Output the [x, y] coordinate of the center of the cell containing the given text.  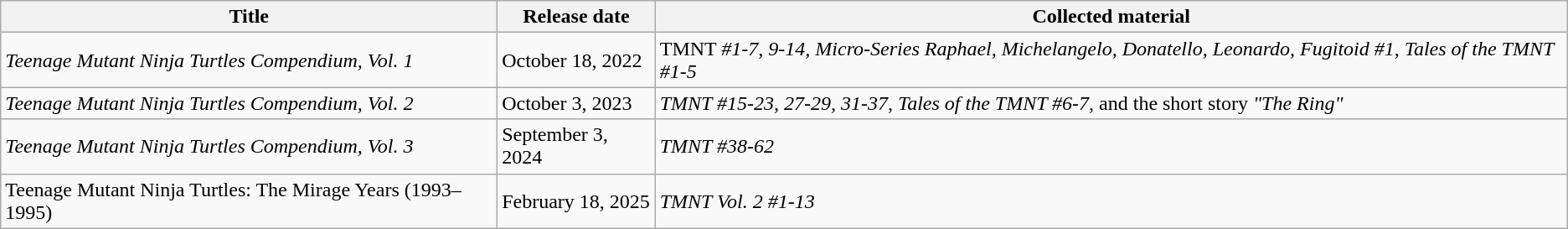
October 18, 2022 [576, 60]
TMNT #1-7, 9-14, Micro-Series Raphael, Michelangelo, Donatello, Leonardo, Fugitoid #1, Tales of the TMNT #1-5 [1111, 60]
Teenage Mutant Ninja Turtles Compendium, Vol. 3 [250, 146]
Teenage Mutant Ninja Turtles Compendium, Vol. 2 [250, 103]
TMNT Vol. 2 #1-13 [1111, 201]
TMNT #38-62 [1111, 146]
February 18, 2025 [576, 201]
TMNT #15-23, 27-29, 31-37, Tales of the TMNT #6-7, and the short story "The Ring" [1111, 103]
Title [250, 17]
September 3, 2024 [576, 146]
Release date [576, 17]
October 3, 2023 [576, 103]
Teenage Mutant Ninja Turtles Compendium, Vol. 1 [250, 60]
Teenage Mutant Ninja Turtles: The Mirage Years (1993–1995) [250, 201]
Collected material [1111, 17]
